Capture the cell that displays the provided text and extract its [x, y] central coordinate. 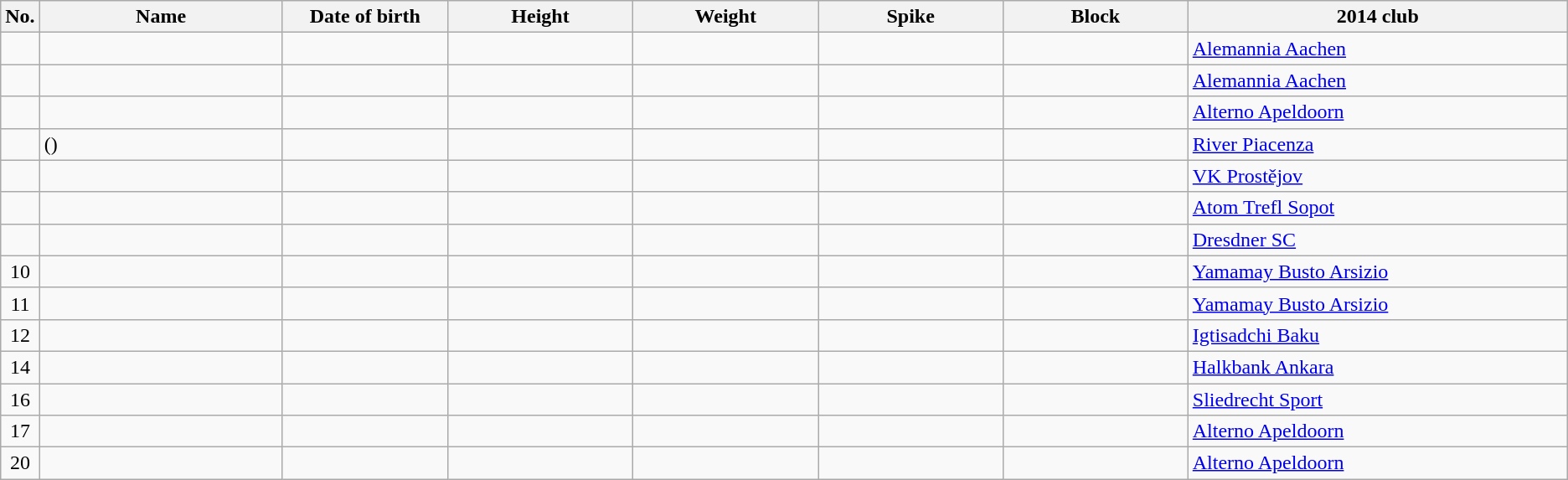
No. [20, 17]
Date of birth [365, 17]
11 [20, 303]
Block [1096, 17]
Weight [725, 17]
Halkbank Ankara [1377, 367]
Spike [911, 17]
River Piacenza [1377, 144]
17 [20, 431]
Dresdner SC [1377, 240]
VK Prostějov [1377, 176]
() [161, 144]
Name [161, 17]
2014 club [1377, 17]
Sliedrecht Sport [1377, 400]
12 [20, 335]
20 [20, 463]
14 [20, 367]
10 [20, 271]
Atom Trefl Sopot [1377, 208]
Height [539, 17]
Igtisadchi Baku [1377, 335]
16 [20, 400]
